Search for the cell housing the specified text and yield its (x, y) center coordinate. 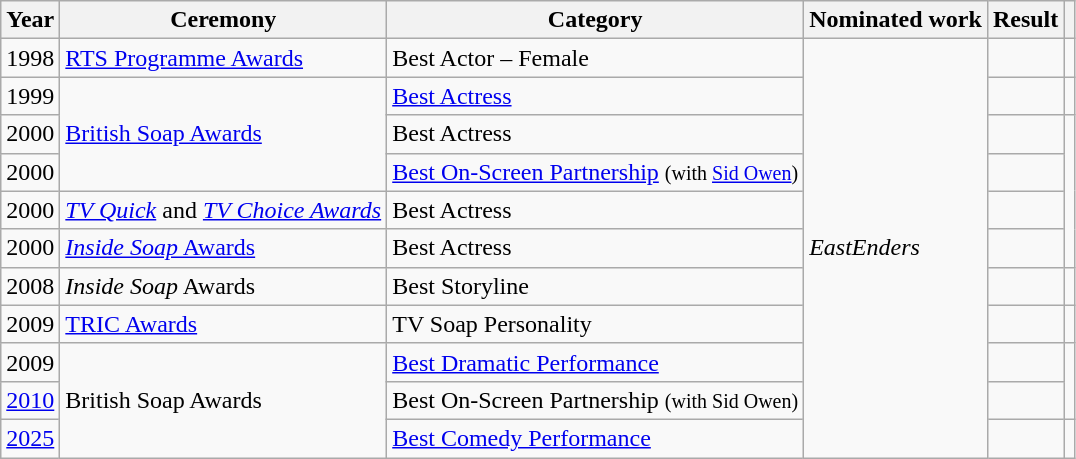
TRIC Awards (224, 324)
2010 (30, 400)
TV Soap Personality (596, 324)
1999 (30, 96)
Ceremony (224, 20)
Category (596, 20)
2025 (30, 438)
Nominated work (896, 20)
Year (30, 20)
TV Quick and TV Choice Awards (224, 210)
RTS Programme Awards (224, 58)
Best Actor – Female (596, 58)
Best Storyline (596, 286)
Best Comedy Performance (596, 438)
Result (1025, 20)
EastEnders (896, 248)
1998 (30, 58)
Best Dramatic Performance (596, 362)
2008 (30, 286)
